Provide the [X, Y] coordinate of the cell's center where the given text is located.  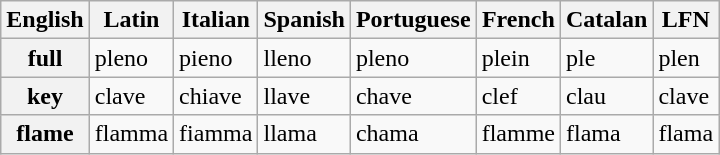
Latin [131, 20]
clef [518, 96]
English [45, 20]
llave [304, 96]
chiave [216, 96]
clau [607, 96]
French [518, 20]
Catalan [607, 20]
plein [518, 58]
plen [686, 58]
flame [45, 134]
full [45, 58]
Spanish [304, 20]
llama [304, 134]
pieno [216, 58]
LFN [686, 20]
Italian [216, 20]
chama [413, 134]
chave [413, 96]
lleno [304, 58]
Portuguese [413, 20]
key [45, 96]
fiamma [216, 134]
ple [607, 58]
flamme [518, 134]
flamma [131, 134]
